Locate the cell with the specified text and output its [X, Y] center coordinate. 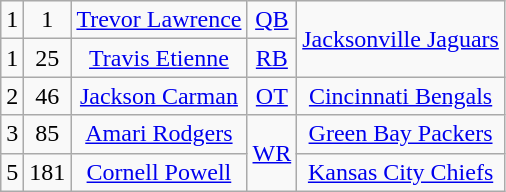
Cornell Powell [159, 172]
RB [272, 58]
181 [48, 172]
Kansas City Chiefs [401, 172]
Amari Rodgers [159, 134]
25 [48, 58]
Jacksonville Jaguars [401, 39]
QB [272, 20]
Travis Etienne [159, 58]
Cincinnati Bengals [401, 96]
WR [272, 153]
OT [272, 96]
85 [48, 134]
46 [48, 96]
2 [12, 96]
Trevor Lawrence [159, 20]
Green Bay Packers [401, 134]
5 [12, 172]
3 [12, 134]
Jackson Carman [159, 96]
